Detect which cell encompasses the target text, then output its (X, Y) center coordinate. 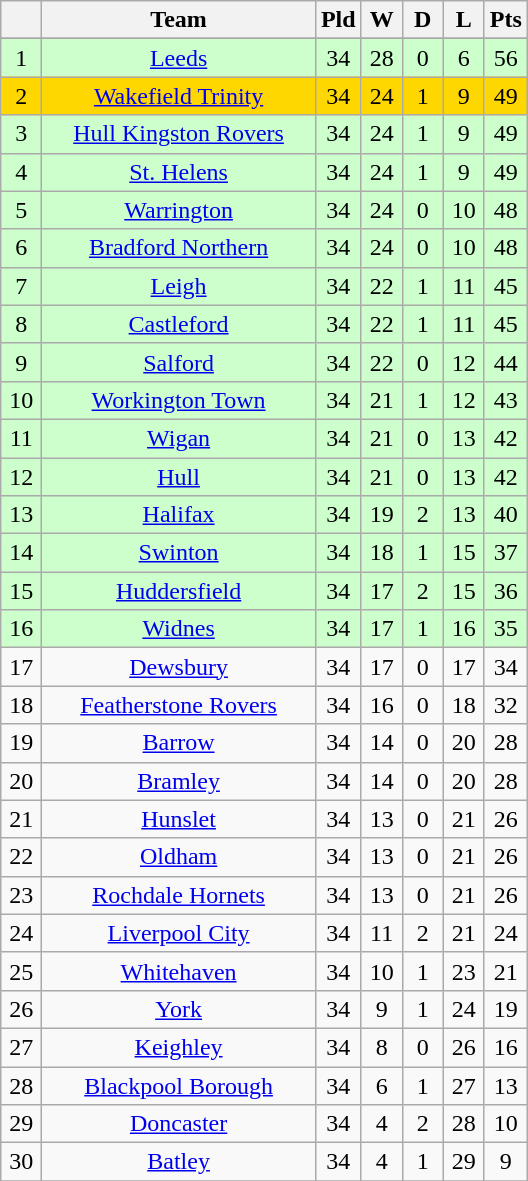
Oldham (179, 857)
Leeds (179, 58)
Dewsbury (179, 667)
Salford (179, 362)
5 (22, 210)
44 (506, 362)
32 (506, 705)
Swinton (179, 553)
Workington Town (179, 400)
D (422, 20)
7 (22, 286)
L (464, 20)
Huddersfield (179, 591)
Bramley (179, 781)
Warrington (179, 210)
Hull (179, 477)
Featherstone Rovers (179, 705)
Whitehaven (179, 971)
3 (22, 134)
56 (506, 58)
W (382, 20)
Halifax (179, 515)
Team (179, 20)
Bradford Northern (179, 248)
Pts (506, 20)
30 (22, 1162)
Doncaster (179, 1124)
Keighley (179, 1047)
Castleford (179, 324)
Widnes (179, 629)
Barrow (179, 743)
St. Helens (179, 172)
25 (22, 971)
43 (506, 400)
Wakefield Trinity (179, 96)
36 (506, 591)
Rochdale Hornets (179, 895)
35 (506, 629)
Wigan (179, 438)
37 (506, 553)
York (179, 1009)
Pld (338, 20)
40 (506, 515)
Hunslet (179, 819)
Liverpool City (179, 933)
Blackpool Borough (179, 1085)
Hull Kingston Rovers (179, 134)
Batley (179, 1162)
Leigh (179, 286)
